Scan for the cell matching the given text and deliver its (X, Y) coordinate at center. 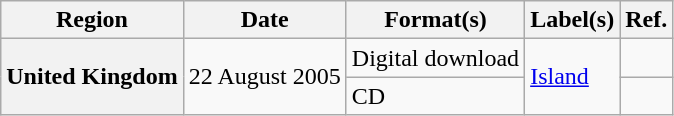
22 August 2005 (264, 77)
Digital download (435, 58)
Format(s) (435, 20)
Region (92, 20)
CD (435, 96)
Label(s) (572, 20)
Ref. (646, 20)
Date (264, 20)
United Kingdom (92, 77)
Island (572, 77)
